Capture the cell that displays the provided text and extract its [x, y] central coordinate. 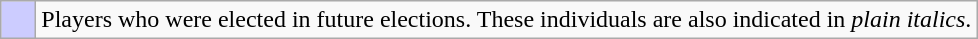
Players who were elected in future elections. These individuals are also indicated in plain italics. [506, 20]
